Search for the cell housing the specified text and yield its [x, y] center coordinate. 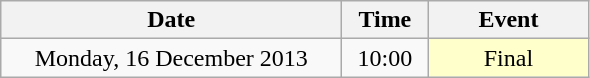
Time [385, 20]
Monday, 16 December 2013 [172, 58]
Final [508, 58]
Event [508, 20]
10:00 [385, 58]
Date [172, 20]
